Scan for the cell matching the given text and deliver its [x, y] coordinate at center. 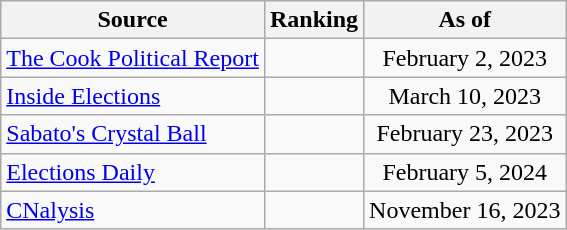
As of [465, 20]
February 23, 2023 [465, 134]
February 2, 2023 [465, 58]
Source [133, 20]
Sabato's Crystal Ball [133, 134]
Elections Daily [133, 172]
February 5, 2024 [465, 172]
The Cook Political Report [133, 58]
CNalysis [133, 210]
Ranking [314, 20]
Inside Elections [133, 96]
March 10, 2023 [465, 96]
November 16, 2023 [465, 210]
